Pinpoint the cell where the given text exists, returning its (X, Y) midpoint coordinate. 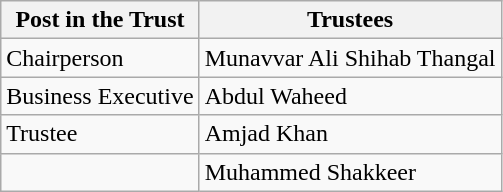
Munavvar Ali Shihab Thangal (350, 58)
Post in the Trust (100, 20)
Business Executive (100, 96)
Chairperson (100, 58)
Muhammed Shakkeer (350, 172)
Trustees (350, 20)
Amjad Khan (350, 134)
Trustee (100, 134)
Abdul Waheed (350, 96)
